Capture the cell that displays the provided text and extract its (X, Y) central coordinate. 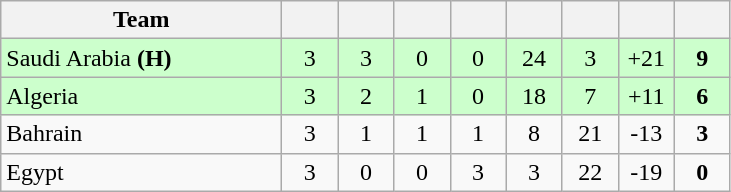
6 (702, 96)
2 (366, 96)
8 (534, 134)
Team (142, 20)
+11 (646, 96)
21 (590, 134)
-19 (646, 172)
+21 (646, 58)
-13 (646, 134)
9 (702, 58)
Egypt (142, 172)
24 (534, 58)
Bahrain (142, 134)
18 (534, 96)
22 (590, 172)
7 (590, 96)
Saudi Arabia (H) (142, 58)
Algeria (142, 96)
